Identify which cell holds the provided text, then report its [x, y] central coordinate. 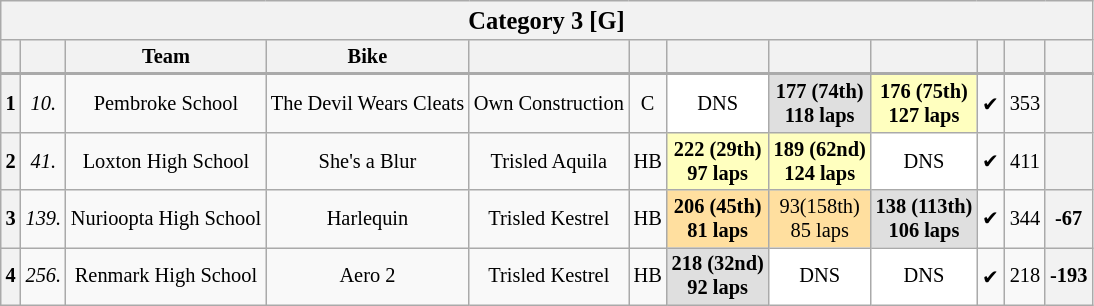
256. [44, 276]
Harlequin [368, 219]
218 (32nd)92 laps [718, 276]
Pembroke School [166, 103]
The Devil Wears Cleats [368, 103]
She's a Blur [368, 161]
138 (113th)106 laps [924, 219]
3 [11, 219]
206 (45th)81 laps [718, 219]
C [648, 103]
Loxton High School [166, 161]
177 (74th)118 laps [820, 103]
139. [44, 219]
411 [1025, 161]
2 [11, 161]
Aero 2 [368, 276]
41. [44, 161]
Nurioopta High School [166, 219]
4 [11, 276]
218 [1025, 276]
-193 [1068, 276]
Trisled Aquila [549, 161]
Bike [368, 57]
176 (75th) 127 laps [924, 103]
189 (62nd)124 laps [820, 161]
353 [1025, 103]
Team [166, 57]
Own Construction [549, 103]
Category 3 [G] [546, 20]
1 [11, 103]
Renmark High School [166, 276]
-67 [1068, 219]
93(158th)85 laps [820, 219]
344 [1025, 219]
10. [44, 103]
222 (29th)97 laps [718, 161]
